Pinpoint the cell where the given text exists, returning its [x, y] midpoint coordinate. 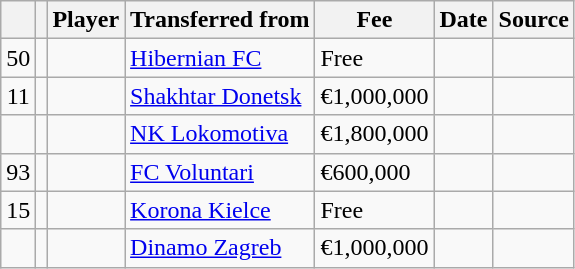
Dinamo Zagreb [220, 248]
50 [18, 58]
FC Voluntari [220, 172]
€600,000 [374, 172]
Date [464, 20]
Player [86, 20]
Fee [374, 20]
NK Lokomotiva [220, 134]
93 [18, 172]
Korona Kielce [220, 210]
€1,800,000 [374, 134]
Shakhtar Donetsk [220, 96]
Transferred from [220, 20]
Hibernian FC [220, 58]
Source [534, 20]
15 [18, 210]
11 [18, 96]
